Return the [x, y] coordinate for the center point of the cell that contains the specified text.  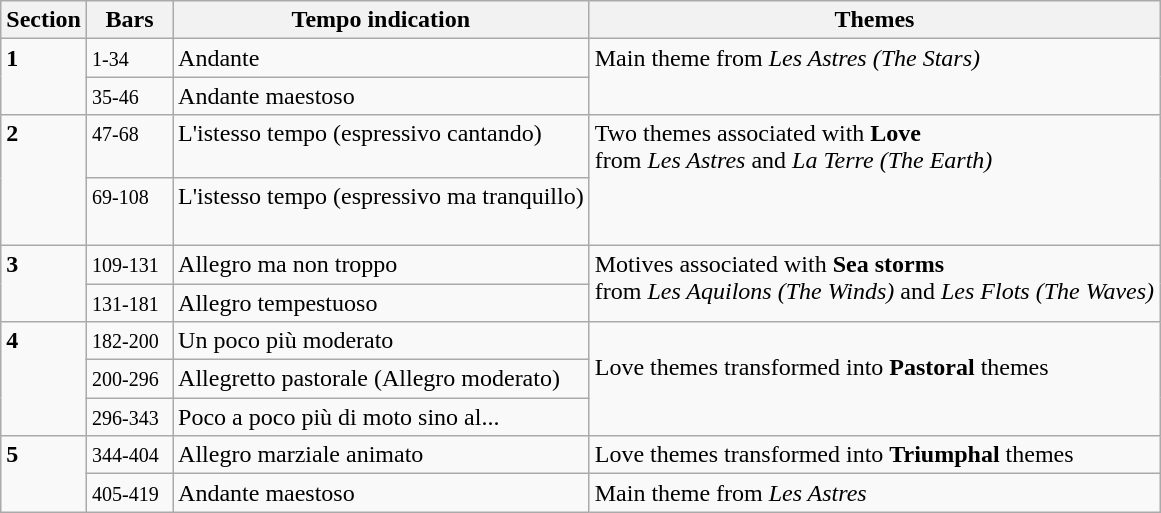
Allegro marziale animato [382, 455]
Bars [129, 20]
Themes [874, 20]
Love themes transformed into Triumphal themes [874, 455]
Allegro tempestuoso [382, 303]
3 [44, 283]
1 [44, 77]
182-200 [129, 341]
Main theme from Les Astres [874, 493]
Poco a poco più di moto sino al... [382, 417]
344-404 [129, 455]
Section [44, 20]
405-419 [129, 493]
296-343 [129, 417]
4 [44, 379]
L'istesso tempo (espressivo cantando) [382, 146]
200-296 [129, 379]
Motives associated with Sea storms from Les Aquilons (The Winds) and Les Flots (The Waves) [874, 283]
L'istesso tempo (espressivo ma tranquillo) [382, 212]
47-68 [129, 146]
1-34 [129, 58]
Tempo indication [382, 20]
5 [44, 474]
2 [44, 180]
131-181 [129, 303]
35-46 [129, 96]
Main theme from Les Astres (The Stars) [874, 77]
Allegro ma non troppo [382, 264]
Un poco più moderato [382, 341]
Love themes transformed into Pastoral themes [874, 379]
Andante [382, 58]
Allegretto pastorale (Allegro moderato) [382, 379]
Two themes associated with Lovefrom Les Astres and La Terre (The Earth) [874, 180]
109-131 [129, 264]
69-108 [129, 212]
